Provide the [X, Y] coordinate of the cell's center where the given text is located.  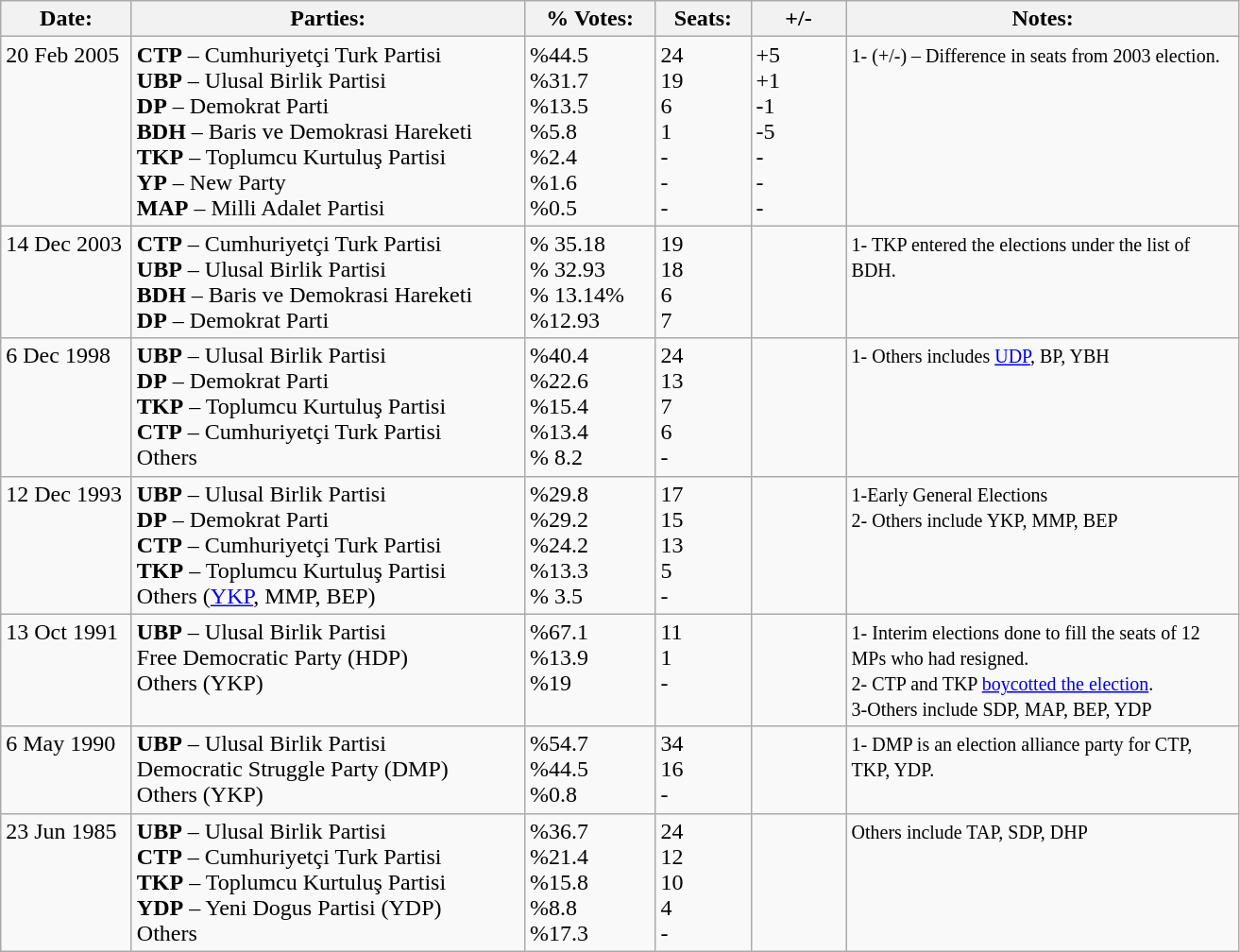
Others include TAP, SDP, DHP [1043, 882]
14 Dec 2003 [66, 281]
%44.5%31.7%13.5%5.8%2.4%1.6%0.5 [589, 131]
1- DMP is an election alliance party for CTP, TKP, YDP. [1043, 770]
UBP – Ulusal Birlik Partisi Free Democratic Party (HDP) Others (YKP) [328, 671]
+/- [799, 19]
UBP – Ulusal Birlik PartisiDemocratic Struggle Party (DMP) Others (YKP) [328, 770]
6 May 1990 [66, 770]
Date: [66, 19]
%54.7 %44.5 %0.8 [589, 770]
UBP – Ulusal Birlik Partisi DP – Demokrat PartiTKP – Toplumcu Kurtuluş PartisiCTP – Cumhuriyetçi Turk PartisiOthers [328, 407]
2412104- [703, 882]
191867 [703, 281]
20 Feb 2005 [66, 131]
111- [703, 671]
Parties: [328, 19]
23 Jun 1985 [66, 882]
1- (+/-) – Difference in seats from 2003 election. [1043, 131]
6 Dec 1998 [66, 407]
%36.7 %21.4 %15.8%8.8%17.3 [589, 882]
% Votes: [589, 19]
1715135- [703, 545]
%40.4 %22.6 %15.4 %13.4 % 8.2 [589, 407]
13 Oct 1991 [66, 671]
%67.1 %13.9 %19 [589, 671]
UBP – Ulusal Birlik PartisiDP – Demokrat PartiCTP – Cumhuriyetçi Turk PartisiTKP – Toplumcu Kurtuluş PartisiOthers (YKP, MMP, BEP) [328, 545]
1- TKP entered the elections under the list of BDH. [1043, 281]
241376- [703, 407]
1- Interim elections done to fill the seats of 12 MPs who had resigned.2- CTP and TKP boycotted the election.3-Others include SDP, MAP, BEP, YDP [1043, 671]
% 35.18% 32.93% 13.14% %12.93 [589, 281]
%29.8 %29.2 %24.2 %13.3 % 3.5 [589, 545]
3416- [703, 770]
1- Others includes UDP, BP, YBH [1043, 407]
+5+1-1-5--- [799, 131]
Seats: [703, 19]
12 Dec 1993 [66, 545]
CTP – Cumhuriyetçi Turk PartisiUBP – Ulusal Birlik Partisi BDH – Baris ve Demokrasi HareketiDP – Demokrat Parti [328, 281]
241961--- [703, 131]
Notes: [1043, 19]
1-Early General Elections2- Others include YKP, MMP, BEP [1043, 545]
UBP – Ulusal Birlik Partisi CTP – Cumhuriyetçi Turk PartisiTKP – Toplumcu Kurtuluş PartisiYDP – Yeni Dogus Partisi (YDP)Others [328, 882]
